Pinpoint the cell where the given text exists, returning its (X, Y) midpoint coordinate. 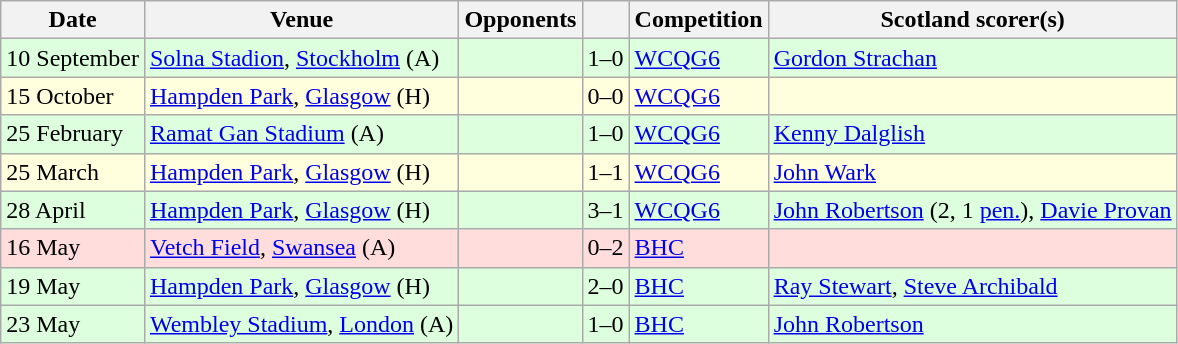
Competition (698, 20)
25 March (73, 172)
Kenny Dalglish (972, 134)
Venue (301, 20)
0–2 (606, 248)
Vetch Field, Swansea (A) (301, 248)
25 February (73, 134)
Ray Stewart, Steve Archibald (972, 286)
Wembley Stadium, London (A) (301, 324)
1–1 (606, 172)
10 September (73, 58)
Ramat Gan Stadium (A) (301, 134)
23 May (73, 324)
John Robertson (2, 1 pen.), Davie Provan (972, 210)
Solna Stadion, Stockholm (A) (301, 58)
Date (73, 20)
16 May (73, 248)
2–0 (606, 286)
28 April (73, 210)
John Wark (972, 172)
15 October (73, 96)
Opponents (520, 20)
John Robertson (972, 324)
3–1 (606, 210)
0–0 (606, 96)
19 May (73, 286)
Scotland scorer(s) (972, 20)
Gordon Strachan (972, 58)
